From the cell containing the given text, extract its center point as [X, Y] coordinate. 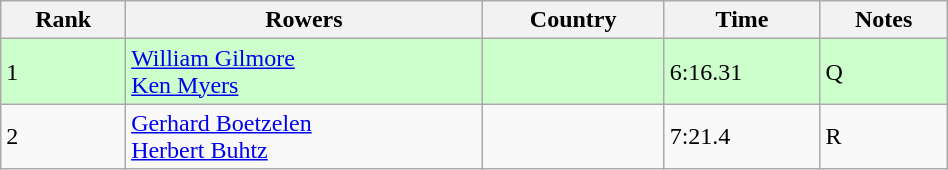
Rowers [304, 20]
2 [64, 136]
Notes [884, 20]
R [884, 136]
Gerhard BoetzelenHerbert Buhtz [304, 136]
Country [573, 20]
Time [742, 20]
7:21.4 [742, 136]
1 [64, 72]
6:16.31 [742, 72]
Q [884, 72]
William GilmoreKen Myers [304, 72]
Rank [64, 20]
